Output the [x, y] coordinate of the center of the cell containing the given text.  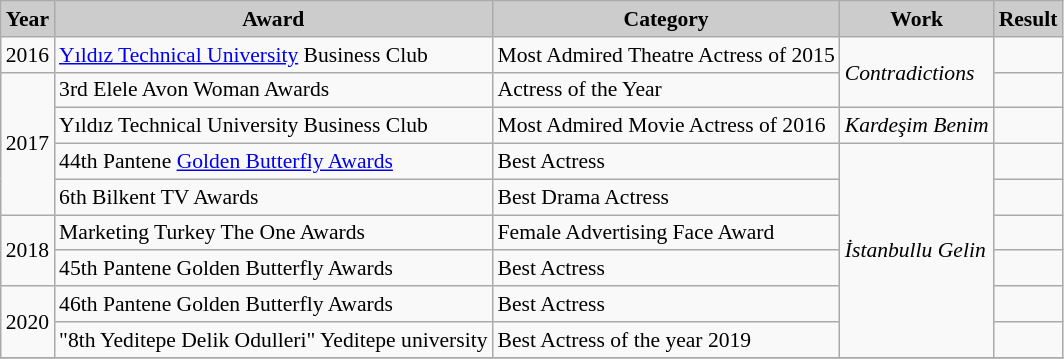
45th Pantene Golden Butterfly Awards [273, 269]
Year [28, 19]
Kardeşim Benim [917, 126]
2016 [28, 55]
Contradictions [917, 72]
Marketing Turkey The One Awards [273, 233]
Most Admired Movie Actress of 2016 [666, 126]
46th Pantene Golden Butterfly Awards [273, 304]
2018 [28, 250]
"8th Yeditepe Delik Odulleri" Yeditepe university [273, 340]
6th Bilkent TV Awards [273, 197]
2020 [28, 322]
44th Pantene Golden Butterfly Awards [273, 162]
2017 [28, 143]
Female Advertising Face Award [666, 233]
Most Admired Theatre Actress of 2015 [666, 55]
Category [666, 19]
Award [273, 19]
Best Drama Actress [666, 197]
Result [1028, 19]
Best Actress of the year 2019 [666, 340]
Actress of the Year [666, 90]
İstanbullu Gelin [917, 251]
Work [917, 19]
3rd Elele Avon Woman Awards [273, 90]
